Locate the cell with the specified text and output its (X, Y) center coordinate. 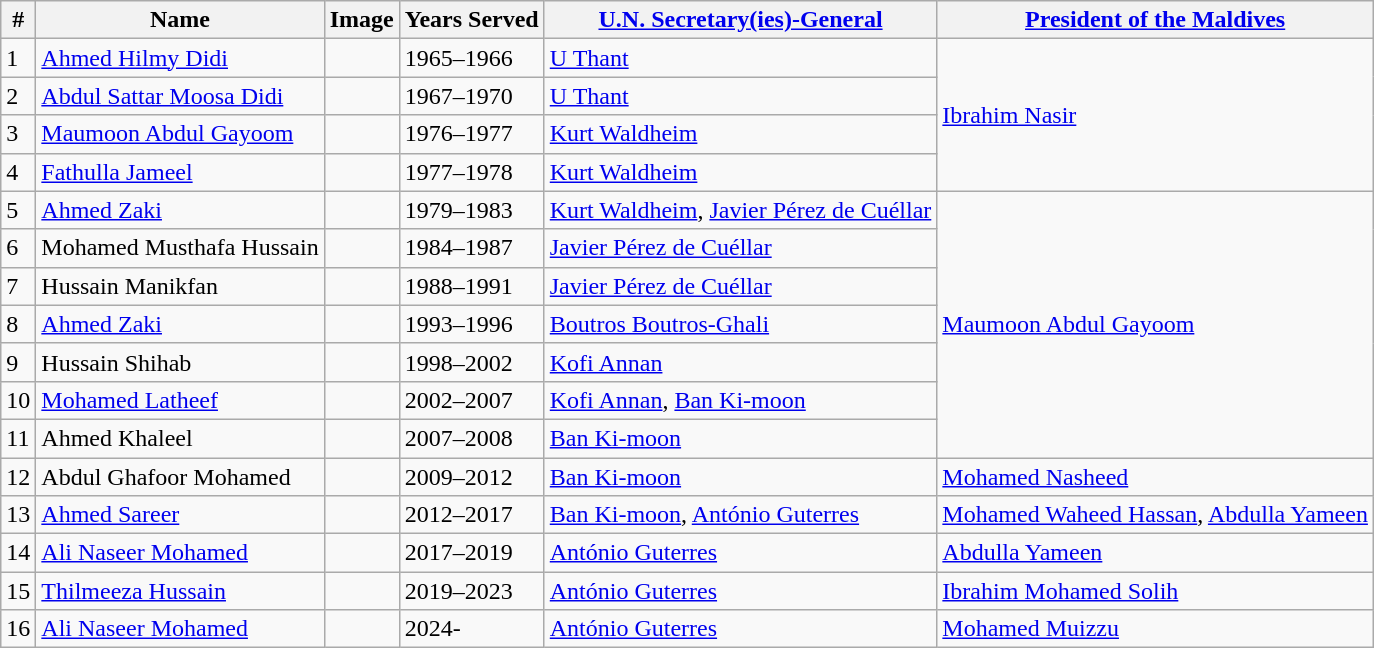
Hussain Manikfan (180, 286)
Mohamed Waheed Hassan, Abdulla Yameen (1156, 515)
2017–2019 (472, 553)
Mohamed Latheef (180, 400)
President of the Maldives (1156, 20)
Mohamed Nasheed (1156, 477)
8 (18, 324)
10 (18, 400)
Ahmed Khaleel (180, 438)
15 (18, 591)
Image (362, 20)
1984–1987 (472, 248)
2002–2007 (472, 400)
2 (18, 96)
Years Served (472, 20)
Kofi Annan, Ban Ki-moon (740, 400)
13 (18, 515)
5 (18, 210)
1977–1978 (472, 172)
9 (18, 362)
Ahmed Sareer (180, 515)
Abdulla Yameen (1156, 553)
1988–1991 (472, 286)
3 (18, 134)
Name (180, 20)
Thilmeeza Hussain (180, 591)
Ibrahim Nasir (1156, 115)
Hussain Shihab (180, 362)
7 (18, 286)
6 (18, 248)
U.N. Secretary(ies)-General (740, 20)
2007–2008 (472, 438)
Abdul Ghafoor Mohamed (180, 477)
12 (18, 477)
11 (18, 438)
Kurt Waldheim, Javier Pérez de Cuéllar (740, 210)
1976–1977 (472, 134)
2024- (472, 629)
1993–1996 (472, 324)
Mohamed Muizzu (1156, 629)
1979–1983 (472, 210)
Fathulla Jameel (180, 172)
1967–1970 (472, 96)
1965–1966 (472, 58)
14 (18, 553)
# (18, 20)
2009–2012 (472, 477)
2019–2023 (472, 591)
Ahmed Hilmy Didi (180, 58)
Kofi Annan (740, 362)
Mohamed Musthafa Hussain (180, 248)
1998–2002 (472, 362)
4 (18, 172)
1 (18, 58)
Ibrahim Mohamed Solih (1156, 591)
Ban Ki-moon, António Guterres (740, 515)
Abdul Sattar Moosa Didi (180, 96)
2012–2017 (472, 515)
Boutros Boutros-Ghali (740, 324)
16 (18, 629)
